Return (x, y) of the center of cell containing provided text 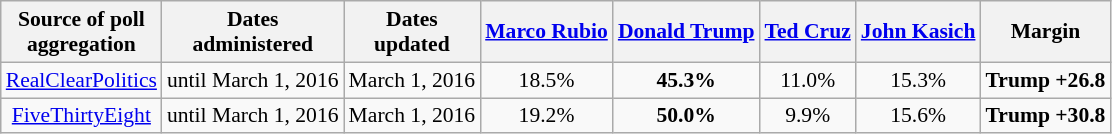
FiveThirtyEight (82, 116)
9.9% (808, 116)
18.5% (546, 80)
15.3% (918, 80)
Datesupdated (412, 32)
RealClearPolitics (82, 80)
John Kasich (918, 32)
Donald Trump (686, 32)
11.0% (808, 80)
15.6% (918, 116)
Ted Cruz (808, 32)
Marco Rubio (546, 32)
45.3% (686, 80)
50.0% (686, 116)
Margin (1045, 32)
Datesadministered (253, 32)
Trump +26.8 (1045, 80)
Trump +30.8 (1045, 116)
19.2% (546, 116)
Source of pollaggregation (82, 32)
